Output the [X, Y] coordinate of the center of the cell containing the given text.  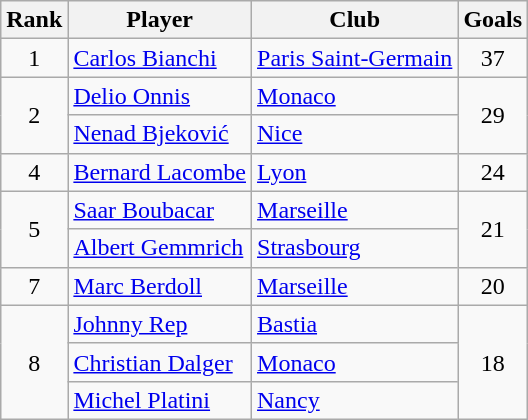
Strasbourg [355, 248]
Johnny Rep [160, 324]
7 [34, 286]
Club [355, 20]
21 [493, 229]
8 [34, 362]
2 [34, 115]
Nenad Bjeković [160, 134]
Albert Gemmrich [160, 248]
Bernard Lacombe [160, 172]
Delio Onnis [160, 96]
Goals [493, 20]
Christian Dalger [160, 362]
Carlos Bianchi [160, 58]
Michel Platini [160, 400]
Nancy [355, 400]
Paris Saint-Germain [355, 58]
Lyon [355, 172]
37 [493, 58]
24 [493, 172]
18 [493, 362]
Marc Berdoll [160, 286]
1 [34, 58]
5 [34, 229]
20 [493, 286]
Player [160, 20]
4 [34, 172]
Saar Boubacar [160, 210]
Rank [34, 20]
29 [493, 115]
Bastia [355, 324]
Nice [355, 134]
